Scan for the cell matching the given text and deliver its (x, y) coordinate at center. 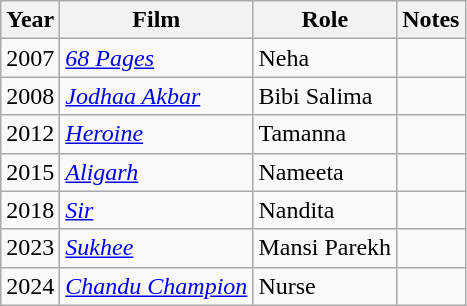
2024 (30, 286)
Sir (156, 210)
2008 (30, 96)
Film (156, 20)
Nandita (325, 210)
2018 (30, 210)
2023 (30, 248)
2015 (30, 172)
Role (325, 20)
Neha (325, 58)
Bibi Salima (325, 96)
2012 (30, 134)
Nurse (325, 286)
Notes (431, 20)
Chandu Champion (156, 286)
Heroine (156, 134)
Year (30, 20)
Aligarh (156, 172)
Tamanna (325, 134)
Nameeta (325, 172)
68 Pages (156, 58)
Jodhaa Akbar (156, 96)
Mansi Parekh (325, 248)
Sukhee (156, 248)
2007 (30, 58)
